Detect which cell encompasses the target text, then output its [X, Y] center coordinate. 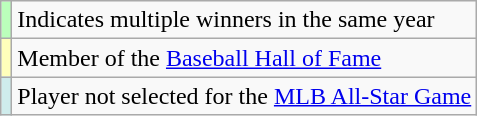
Indicates multiple winners in the same year [244, 20]
Member of the Baseball Hall of Fame [244, 58]
Player not selected for the MLB All-Star Game [244, 96]
